Return [X, Y] of the center of cell containing provided text 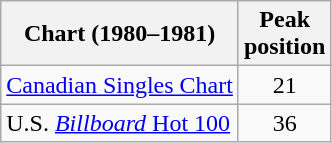
Peakposition [284, 34]
21 [284, 85]
Chart (1980–1981) [120, 34]
U.S. Billboard Hot 100 [120, 123]
36 [284, 123]
Canadian Singles Chart [120, 85]
